For the text-containing cell, return its midpoint in [x, y] coordinate format. 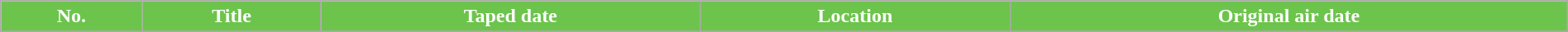
Taped date [510, 16]
Title [232, 16]
Location [855, 16]
No. [71, 16]
Original air date [1289, 16]
